Detect which cell encompasses the target text, then output its (X, Y) center coordinate. 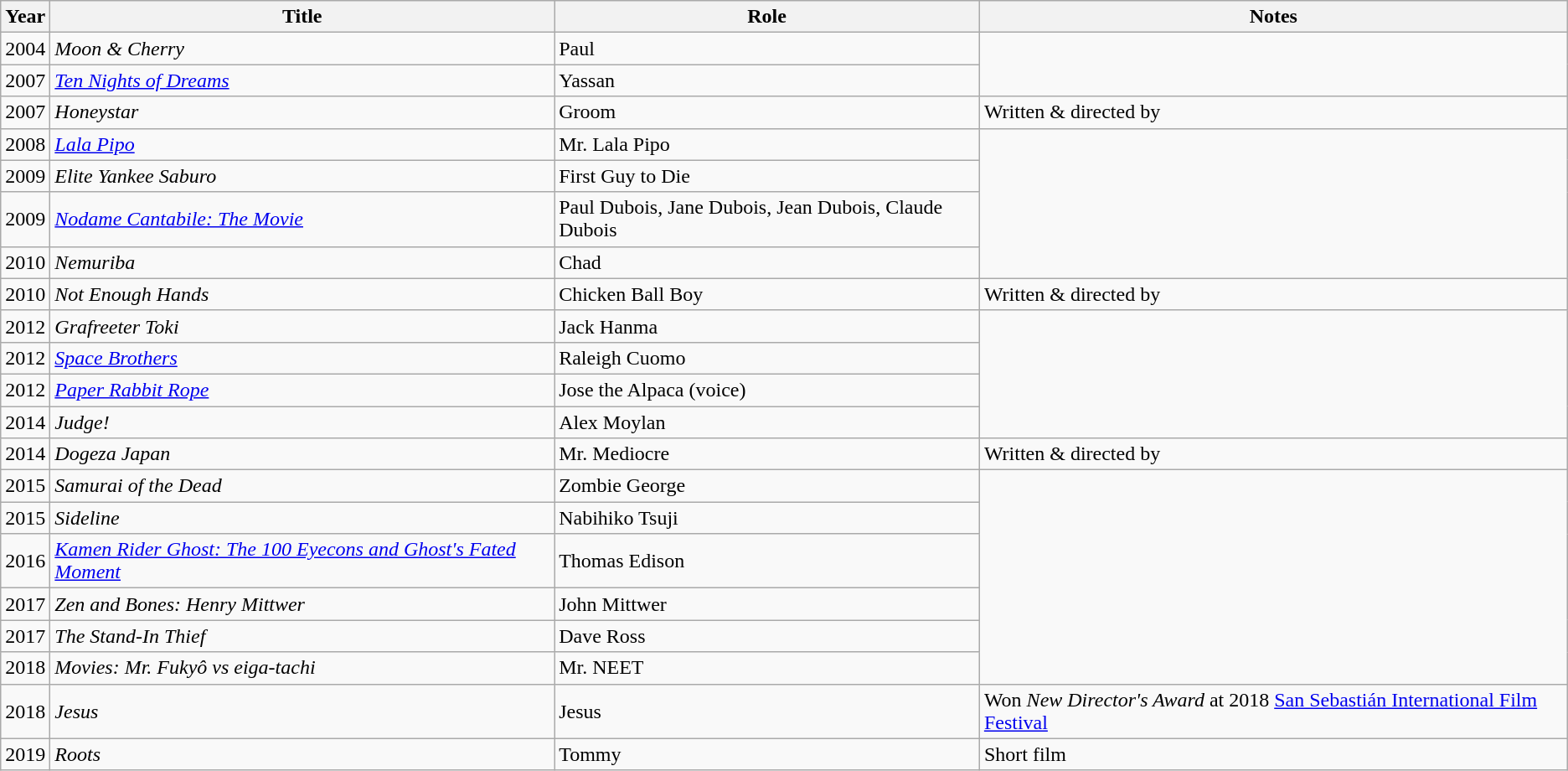
Movies: Mr. Fukyô vs eiga-tachi (302, 668)
Raleigh Cuomo (767, 358)
2008 (25, 144)
Thomas Edison (767, 561)
Short film (1273, 754)
Samurai of the Dead (302, 486)
Alex Moylan (767, 422)
Zen and Bones: Henry Mittwer (302, 604)
Judge! (302, 422)
Title (302, 17)
Roots (302, 754)
Jose the Alpaca (voice) (767, 390)
John Mittwer (767, 604)
Lala Pipo (302, 144)
Tommy (767, 754)
Yassan (767, 80)
2019 (25, 754)
The Stand-In Thief (302, 636)
First Guy to Die (767, 176)
Nemuriba (302, 262)
Elite Yankee Saburo (302, 176)
Ten Nights of Dreams (302, 80)
Role (767, 17)
2016 (25, 561)
Paul Dubois, Jane Dubois, Jean Dubois, Claude Dubois (767, 220)
Notes (1273, 17)
Jack Hanma (767, 326)
Mr. Lala Pipo (767, 144)
Nodame Cantabile: The Movie (302, 220)
Paper Rabbit Rope (302, 390)
Mr. Mediocre (767, 454)
Won New Director's Award at 2018 San Sebastián International Film Festival (1273, 711)
Dogeza Japan (302, 454)
Mr. NEET (767, 668)
Kamen Rider Ghost: The 100 Eyecons and Ghost's Fated Moment (302, 561)
Sideline (302, 518)
Chicken Ball Boy (767, 294)
Groom (767, 112)
Grafreeter Toki (302, 326)
Year (25, 17)
Space Brothers (302, 358)
Nabihiko Tsuji (767, 518)
Zombie George (767, 486)
2004 (25, 49)
Paul (767, 49)
Moon & Cherry (302, 49)
Dave Ross (767, 636)
Not Enough Hands (302, 294)
Chad (767, 262)
Honeystar (302, 112)
